Return [x, y] of the center of cell containing provided text 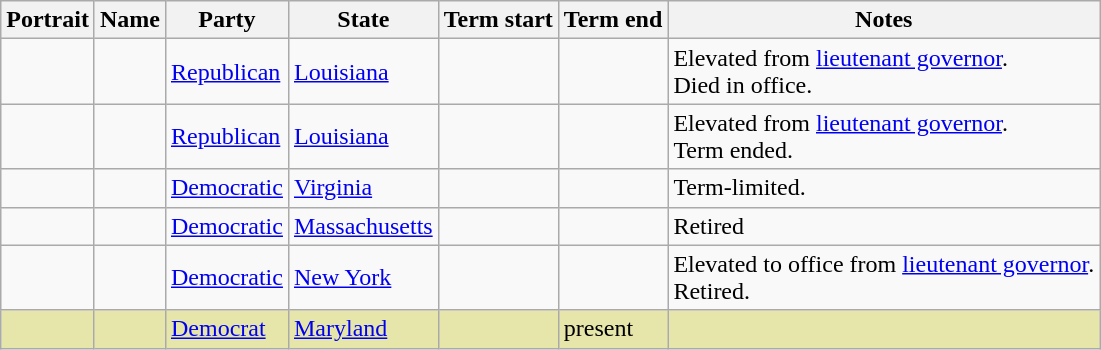
Name [130, 20]
Term end [613, 20]
Elevated from lieutenant governor.Term ended. [884, 136]
State [363, 20]
Notes [884, 20]
New York [363, 278]
present [613, 329]
Elevated to office from lieutenant governor.Retired. [884, 278]
Maryland [363, 329]
Term start [498, 20]
Retired [884, 226]
Virginia [363, 188]
Elevated from lieutenant governor.Died in office. [884, 72]
Party [226, 20]
Democrat [226, 329]
Massachusetts [363, 226]
Portrait [48, 20]
Term-limited. [884, 188]
